Extract the (x, y) coordinate from the center of the cell holding the provided text.  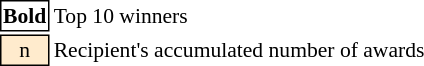
n (24, 50)
Bold (24, 16)
